Provide the (X, Y) coordinate of the cell's center where the given text is located.  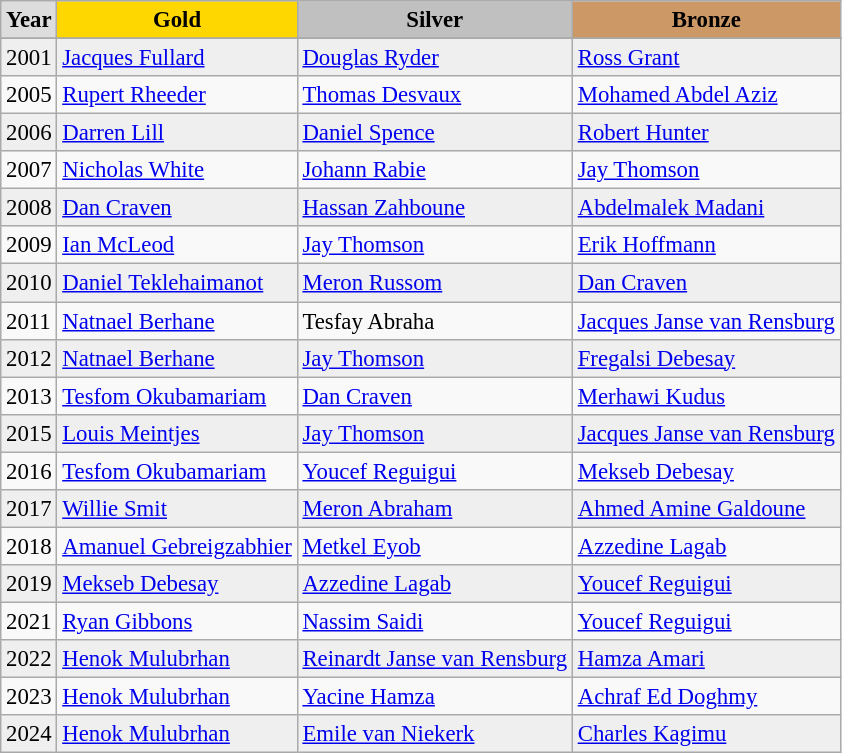
2008 (29, 208)
Robert Hunter (706, 133)
Ahmed Amine Galdoune (706, 509)
2016 (29, 471)
Charles Kagimu (706, 734)
Johann Rabie (434, 170)
Achraf Ed Doghmy (706, 697)
Year (29, 20)
Reinardt Janse van Rensburg (434, 659)
Thomas Desvaux (434, 95)
Nicholas White (177, 170)
Bronze (706, 20)
Abdelmalek Madani (706, 208)
2012 (29, 358)
2021 (29, 621)
2018 (29, 546)
Meron Russom (434, 283)
Merhawi Kudus (706, 396)
2005 (29, 95)
Gold (177, 20)
Daniel Teklehaimanot (177, 283)
Metkel Eyob (434, 546)
Ross Grant (706, 58)
2011 (29, 321)
Ryan Gibbons (177, 621)
2024 (29, 734)
2013 (29, 396)
Nassim Saidi (434, 621)
Fregalsi Debesay (706, 358)
Willie Smit (177, 509)
Erik Hoffmann (706, 245)
Yacine Hamza (434, 697)
2010 (29, 283)
2023 (29, 697)
Jacques Fullard (177, 58)
Mohamed Abdel Aziz (706, 95)
2007 (29, 170)
Darren Lill (177, 133)
2006 (29, 133)
2017 (29, 509)
Meron Abraham (434, 509)
Ian McLeod (177, 245)
2019 (29, 584)
2022 (29, 659)
Louis Meintjes (177, 433)
Daniel Spence (434, 133)
Silver (434, 20)
Hassan Zahboune (434, 208)
Tesfay Abraha (434, 321)
2001 (29, 58)
2009 (29, 245)
Amanuel Gebreigzabhier (177, 546)
Rupert Rheeder (177, 95)
Emile van Niekerk (434, 734)
Hamza Amari (706, 659)
2015 (29, 433)
Douglas Ryder (434, 58)
